Scan for the cell matching the given text and deliver its (X, Y) coordinate at center. 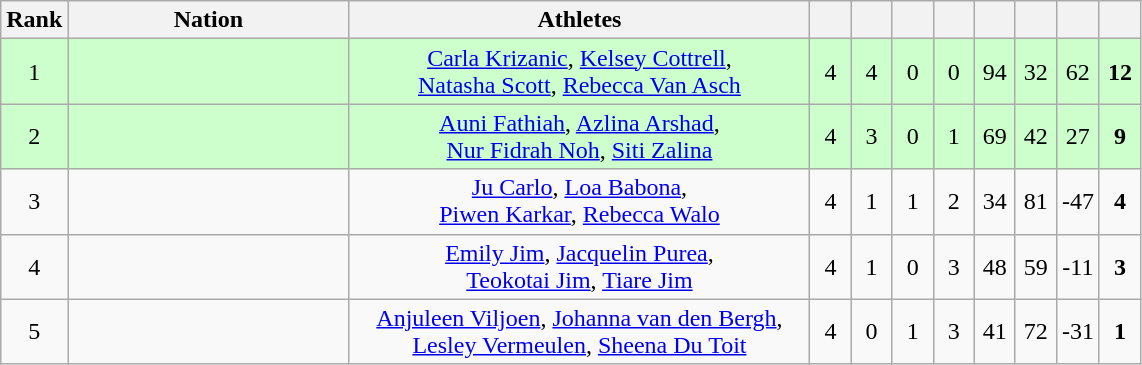
5 (34, 332)
Emily Jim, Jacquelin Purea, Teokotai Jim, Tiare Jim (580, 266)
-31 (1078, 332)
Auni Fathiah, Azlina Arshad, Nur Fidrah Noh, Siti Zalina (580, 136)
59 (1036, 266)
-11 (1078, 266)
32 (1036, 72)
81 (1036, 202)
48 (994, 266)
Anjuleen Viljoen, Johanna van den Bergh, Lesley Vermeulen, Sheena Du Toit (580, 332)
Ju Carlo, Loa Babona, Piwen Karkar, Rebecca Walo (580, 202)
69 (994, 136)
-47 (1078, 202)
34 (994, 202)
62 (1078, 72)
Nation (208, 20)
Rank (34, 20)
72 (1036, 332)
9 (1120, 136)
Carla Krizanic, Kelsey Cottrell, Natasha Scott, Rebecca Van Asch (580, 72)
12 (1120, 72)
42 (1036, 136)
Athletes (580, 20)
27 (1078, 136)
94 (994, 72)
41 (994, 332)
